From the cell containing the given text, extract its center point as [x, y] coordinate. 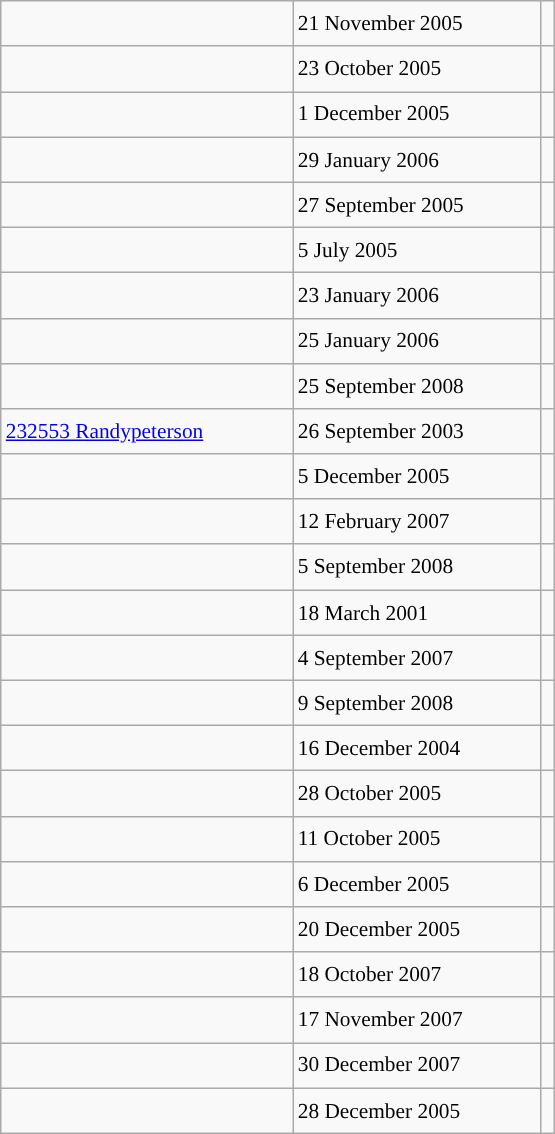
1 December 2005 [417, 114]
27 September 2005 [417, 204]
18 October 2007 [417, 974]
21 November 2005 [417, 24]
23 October 2005 [417, 68]
25 September 2008 [417, 386]
28 December 2005 [417, 1110]
25 January 2006 [417, 340]
29 January 2006 [417, 160]
17 November 2007 [417, 1020]
4 September 2007 [417, 658]
6 December 2005 [417, 884]
16 December 2004 [417, 748]
232553 Randypeterson [147, 432]
28 October 2005 [417, 794]
23 January 2006 [417, 296]
18 March 2001 [417, 612]
20 December 2005 [417, 930]
30 December 2007 [417, 1066]
5 July 2005 [417, 250]
5 December 2005 [417, 476]
5 September 2008 [417, 566]
12 February 2007 [417, 522]
26 September 2003 [417, 432]
11 October 2005 [417, 838]
9 September 2008 [417, 702]
